From the cell containing the given text, extract its center point as [x, y] coordinate. 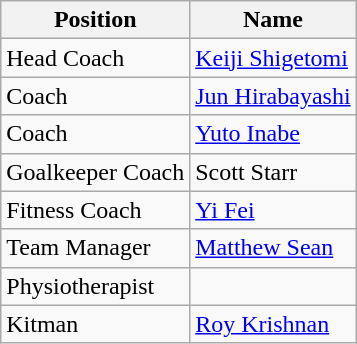
Goalkeeper Coach [96, 172]
Jun Hirabayashi [273, 96]
Yi Fei [273, 210]
Team Manager [96, 248]
Fitness Coach [96, 210]
Keiji Shigetomi [273, 58]
Head Coach [96, 58]
Kitman [96, 324]
Position [96, 20]
Yuto Inabe [273, 134]
Physiotherapist [96, 286]
Name [273, 20]
Roy Krishnan [273, 324]
Scott Starr [273, 172]
Matthew Sean [273, 248]
